Locate the cell with the specified text and output its (X, Y) center coordinate. 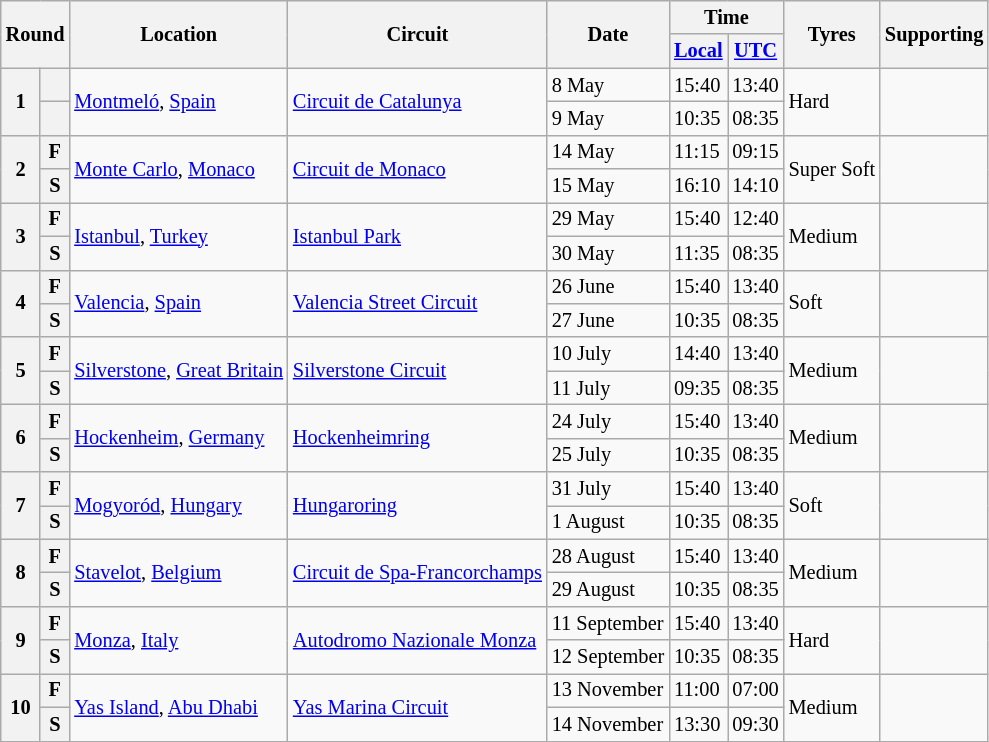
24 July (608, 421)
10 (20, 706)
Istanbul, Turkey (178, 236)
11:00 (698, 690)
Stavelot, Belgium (178, 572)
9 May (608, 118)
4 (20, 304)
Hockenheimring (418, 438)
Round (36, 34)
10 July (608, 354)
11:15 (698, 152)
29 August (608, 589)
Monza, Italy (178, 640)
25 July (608, 455)
14 May (608, 152)
Silverstone, Great Britain (178, 370)
UTC (756, 51)
11 September (608, 623)
11 July (608, 388)
31 July (608, 489)
27 June (608, 320)
Local (698, 51)
3 (20, 236)
Time (726, 17)
09:30 (756, 724)
1 (20, 102)
Circuit (418, 34)
Montmeló, Spain (178, 102)
8 May (608, 85)
Autodromo Nazionale Monza (418, 640)
Hungaroring (418, 506)
09:15 (756, 152)
12 September (608, 657)
Circuit de Catalunya (418, 102)
Mogyoród, Hungary (178, 506)
Valencia, Spain (178, 304)
28 August (608, 556)
09:35 (698, 388)
30 May (608, 253)
15 May (608, 186)
Monte Carlo, Monaco (178, 168)
26 June (608, 287)
Circuit de Spa-Francorchamps (418, 572)
Tyres (832, 34)
Istanbul Park (418, 236)
Silverstone Circuit (418, 370)
14:40 (698, 354)
Hockenheim, Germany (178, 438)
29 May (608, 219)
6 (20, 438)
13:30 (698, 724)
16:10 (698, 186)
2 (20, 168)
Location (178, 34)
7 (20, 506)
Supporting (934, 34)
8 (20, 572)
14 November (608, 724)
5 (20, 370)
1 August (608, 522)
9 (20, 640)
13 November (608, 690)
Yas Marina Circuit (418, 706)
Date (608, 34)
Yas Island, Abu Dhabi (178, 706)
Valencia Street Circuit (418, 304)
14:10 (756, 186)
12:40 (756, 219)
11:35 (698, 253)
Circuit de Monaco (418, 168)
Super Soft (832, 168)
07:00 (756, 690)
